Determine the [X, Y] coordinate at the center of the cell enclosing the given text.  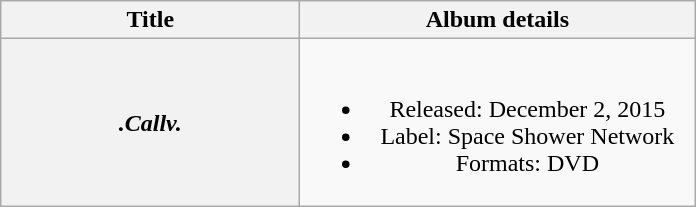
Album details [498, 20]
.Callv. [150, 122]
Title [150, 20]
Released: December 2, 2015Label: Space Shower NetworkFormats: DVD [498, 122]
